Detect which cell encompasses the target text, then output its (x, y) center coordinate. 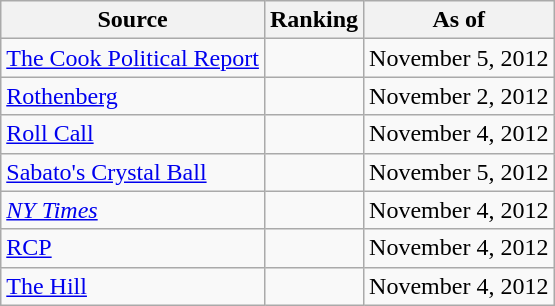
Rothenberg (133, 96)
NY Times (133, 210)
Roll Call (133, 134)
The Hill (133, 286)
November 2, 2012 (459, 96)
Source (133, 20)
Ranking (314, 20)
Sabato's Crystal Ball (133, 172)
As of (459, 20)
RCP (133, 248)
The Cook Political Report (133, 58)
